Determine the [x, y] coordinate at the center of the cell enclosing the given text.  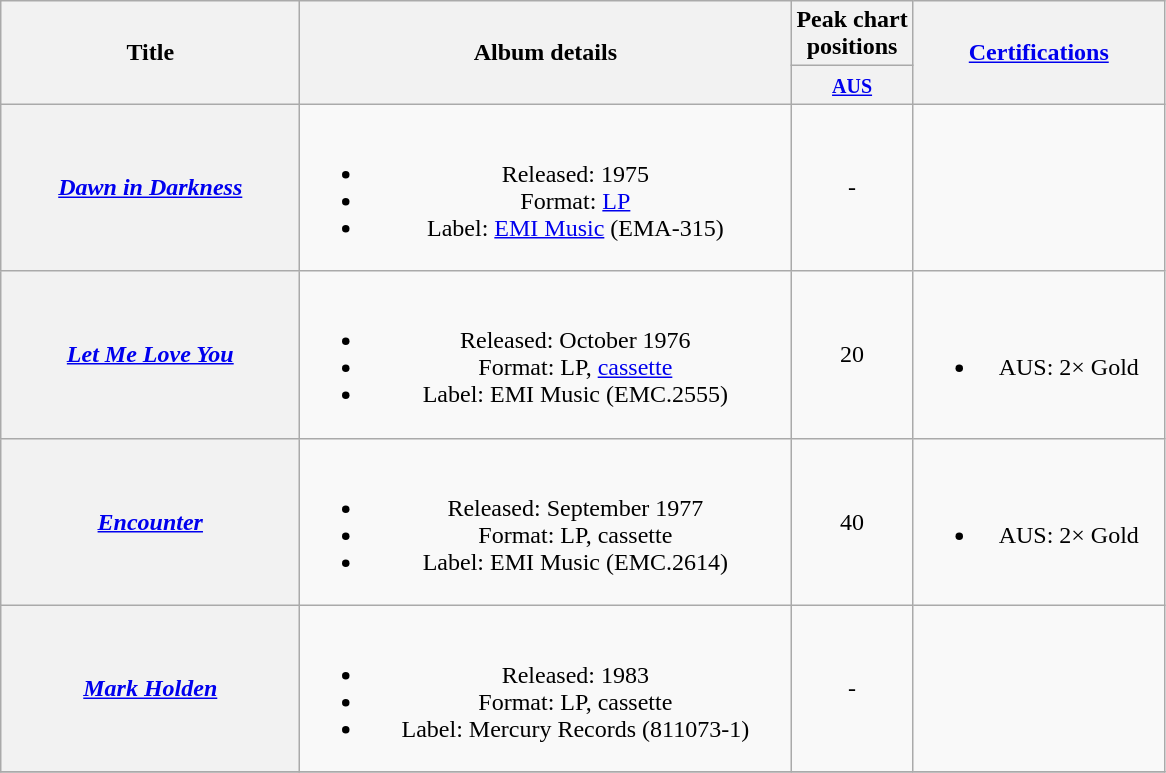
Certifications [1038, 52]
Released: October 1976Format: LP, cassetteLabel: EMI Music (EMC.2555) [546, 354]
Peak chartpositions [852, 34]
Title [150, 52]
Let Me Love You [150, 354]
Encounter [150, 522]
20 [852, 354]
40 [852, 522]
AUS [852, 85]
Released: 1983Format: LP, cassetteLabel: Mercury Records (811073-1) [546, 688]
Released: 1975Format: LPLabel: EMI Music (EMA-315) [546, 188]
Mark Holden [150, 688]
Released: September 1977Format: LP, cassetteLabel: EMI Music (EMC.2614) [546, 522]
Dawn in Darkness [150, 188]
Album details [546, 52]
